Locate the cell with the specified text and output its [x, y] center coordinate. 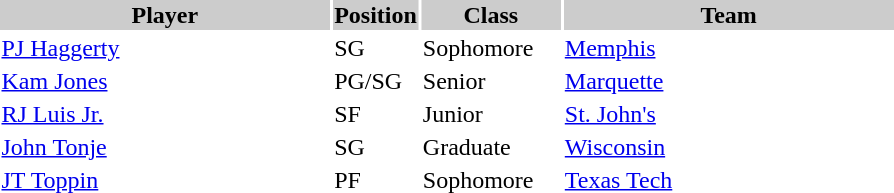
Class [490, 15]
SF [376, 114]
Memphis [728, 48]
St. John's [728, 114]
RJ Luis Jr. [165, 114]
Kam Jones [165, 81]
Senior [490, 81]
Junior [490, 114]
Graduate [490, 147]
Sophomore [490, 48]
PG/SG [376, 81]
PJ Haggerty [165, 48]
Team [728, 15]
Position [376, 15]
Marquette [728, 81]
Player [165, 15]
John Tonje [165, 147]
Wisconsin [728, 147]
